For the text-containing cell, return its midpoint in [x, y] coordinate format. 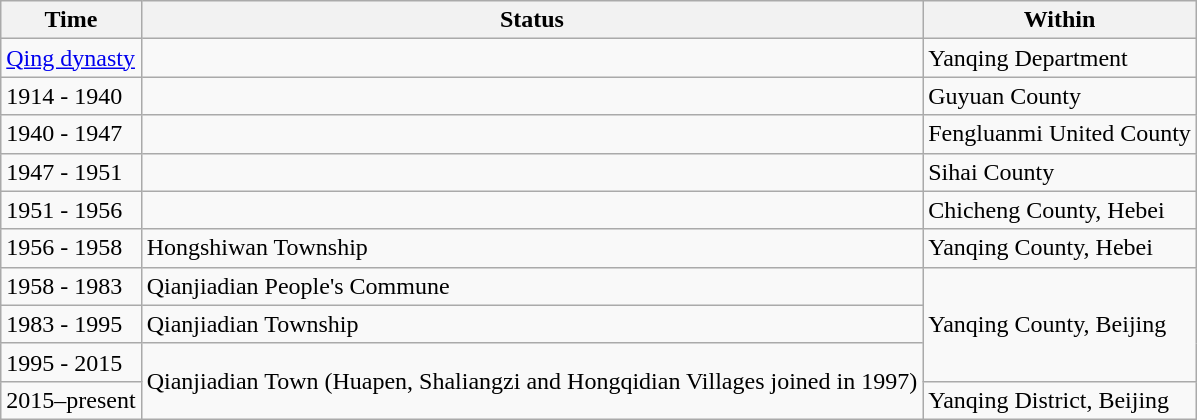
Qing dynasty [71, 58]
1940 - 1947 [71, 134]
1956 - 1958 [71, 248]
Hongshiwan Township [532, 248]
Yanqing Department [1060, 58]
Qianjiadian Town (Huapen, Shaliangzi and Hongqidian Villages joined in 1997) [532, 381]
Sihai County [1060, 172]
1995 - 2015 [71, 362]
Within [1060, 20]
Qianjiadian Township [532, 324]
1914 - 1940 [71, 96]
Yanqing County, Hebei [1060, 248]
Qianjiadian People's Commune [532, 286]
1951 - 1956 [71, 210]
2015–present [71, 400]
1958 - 1983 [71, 286]
Chicheng County, Hebei [1060, 210]
Guyuan County [1060, 96]
Fengluanmi United County [1060, 134]
1983 - 1995 [71, 324]
Time [71, 20]
Yanqing County, Beijing [1060, 324]
Status [532, 20]
1947 - 1951 [71, 172]
Yanqing District, Beijing [1060, 400]
